Return the (X, Y) coordinate for the center point of the cell that contains the specified text.  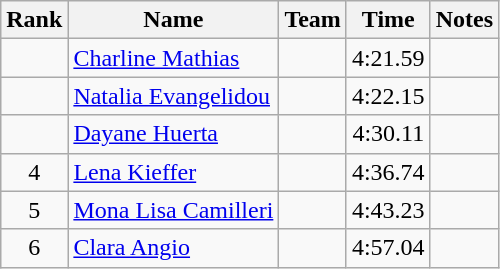
4 (34, 172)
Time (388, 20)
Lena Kieffer (174, 172)
Clara Angio (174, 248)
Mona Lisa Camilleri (174, 210)
5 (34, 210)
Notes (464, 20)
Dayane Huerta (174, 134)
Name (174, 20)
Rank (34, 20)
6 (34, 248)
4:22.15 (388, 96)
4:36.74 (388, 172)
Charline Mathias (174, 58)
4:21.59 (388, 58)
4:30.11 (388, 134)
4:57.04 (388, 248)
Natalia Evangelidou (174, 96)
Team (313, 20)
4:43.23 (388, 210)
